From the cell containing the given text, extract its center point as [x, y] coordinate. 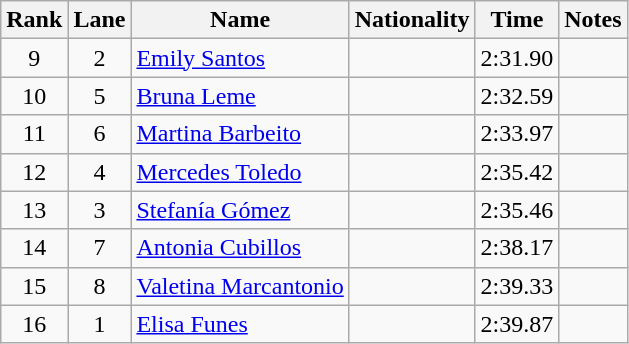
Stefanía Gómez [240, 210]
10 [34, 96]
Lane [100, 20]
13 [34, 210]
4 [100, 172]
2:31.90 [517, 58]
16 [34, 324]
Martina Barbeito [240, 134]
Notes [593, 20]
12 [34, 172]
Time [517, 20]
Mercedes Toledo [240, 172]
7 [100, 248]
2:35.42 [517, 172]
Elisa Funes [240, 324]
Valetina Marcantonio [240, 286]
5 [100, 96]
2:35.46 [517, 210]
9 [34, 58]
2:39.33 [517, 286]
Name [240, 20]
Antonia Cubillos [240, 248]
2:32.59 [517, 96]
8 [100, 286]
2 [100, 58]
Bruna Leme [240, 96]
6 [100, 134]
11 [34, 134]
Emily Santos [240, 58]
2:38.17 [517, 248]
Rank [34, 20]
15 [34, 286]
Nationality [412, 20]
2:39.87 [517, 324]
14 [34, 248]
3 [100, 210]
2:33.97 [517, 134]
1 [100, 324]
